Search for the cell housing the specified text and yield its (x, y) center coordinate. 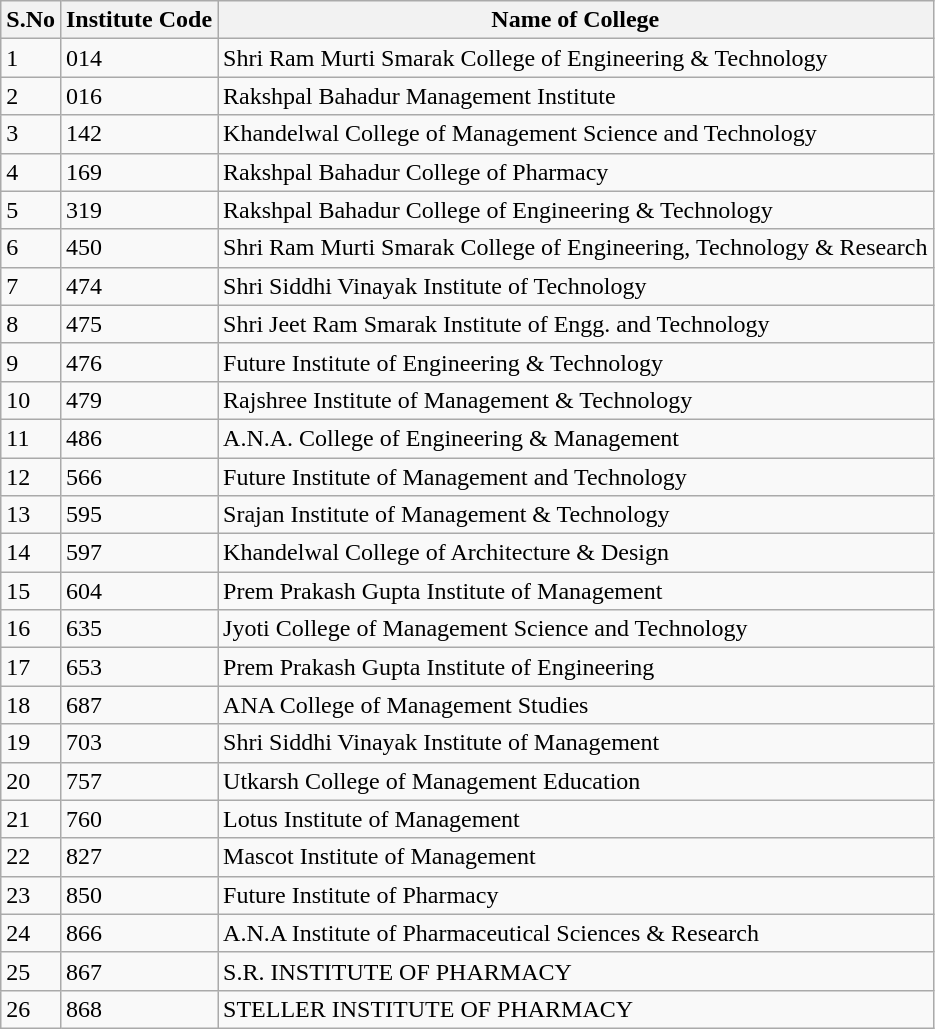
Institute Code (138, 20)
S.R. INSTITUTE OF PHARMACY (576, 971)
25 (31, 971)
ANA College of Management Studies (576, 705)
12 (31, 477)
597 (138, 553)
8 (31, 324)
24 (31, 933)
23 (31, 895)
4 (31, 172)
566 (138, 477)
14 (31, 553)
11 (31, 438)
Prem Prakash Gupta Institute of Management (576, 591)
Future Institute of Engineering & Technology (576, 362)
19 (31, 743)
S.No (31, 20)
5 (31, 210)
Srajan Institute of Management & Technology (576, 515)
Rakshpal Bahadur College of Pharmacy (576, 172)
Lotus Institute of Management (576, 819)
1 (31, 58)
760 (138, 819)
22 (31, 857)
Future Institute of Pharmacy (576, 895)
014 (138, 58)
827 (138, 857)
16 (31, 629)
867 (138, 971)
9 (31, 362)
Rakshpal Bahadur Management Institute (576, 96)
Shri Ram Murti Smarak College of Engineering, Technology & Research (576, 248)
Shri Siddhi Vinayak Institute of Management (576, 743)
2 (31, 96)
Future Institute of Management and Technology (576, 477)
653 (138, 667)
475 (138, 324)
Khandelwal College of Architecture & Design (576, 553)
13 (31, 515)
10 (31, 400)
Rakshpal Bahadur College of Engineering & Technology (576, 210)
A.N.A Institute of Pharmaceutical Sciences & Research (576, 933)
Rajshree Institute of Management & Technology (576, 400)
703 (138, 743)
15 (31, 591)
7 (31, 286)
Khandelwal College of Management Science and Technology (576, 134)
6 (31, 248)
18 (31, 705)
Shri Siddhi Vinayak Institute of Technology (576, 286)
169 (138, 172)
A.N.A. College of Engineering & Management (576, 438)
474 (138, 286)
757 (138, 781)
Shri Jeet Ram Smarak Institute of Engg. and Technology (576, 324)
20 (31, 781)
850 (138, 895)
Shri Ram Murti Smarak College of Engineering & Technology (576, 58)
319 (138, 210)
17 (31, 667)
STELLER INSTITUTE OF PHARMACY (576, 1009)
476 (138, 362)
Jyoti College of Management Science and Technology (576, 629)
Mascot Institute of Management (576, 857)
866 (138, 933)
479 (138, 400)
868 (138, 1009)
450 (138, 248)
26 (31, 1009)
21 (31, 819)
Utkarsh College of Management Education (576, 781)
Prem Prakash Gupta Institute of Engineering (576, 667)
635 (138, 629)
595 (138, 515)
604 (138, 591)
3 (31, 134)
486 (138, 438)
687 (138, 705)
Name of College (576, 20)
016 (138, 96)
142 (138, 134)
